Pinpoint the cell where the given text exists, returning its (x, y) midpoint coordinate. 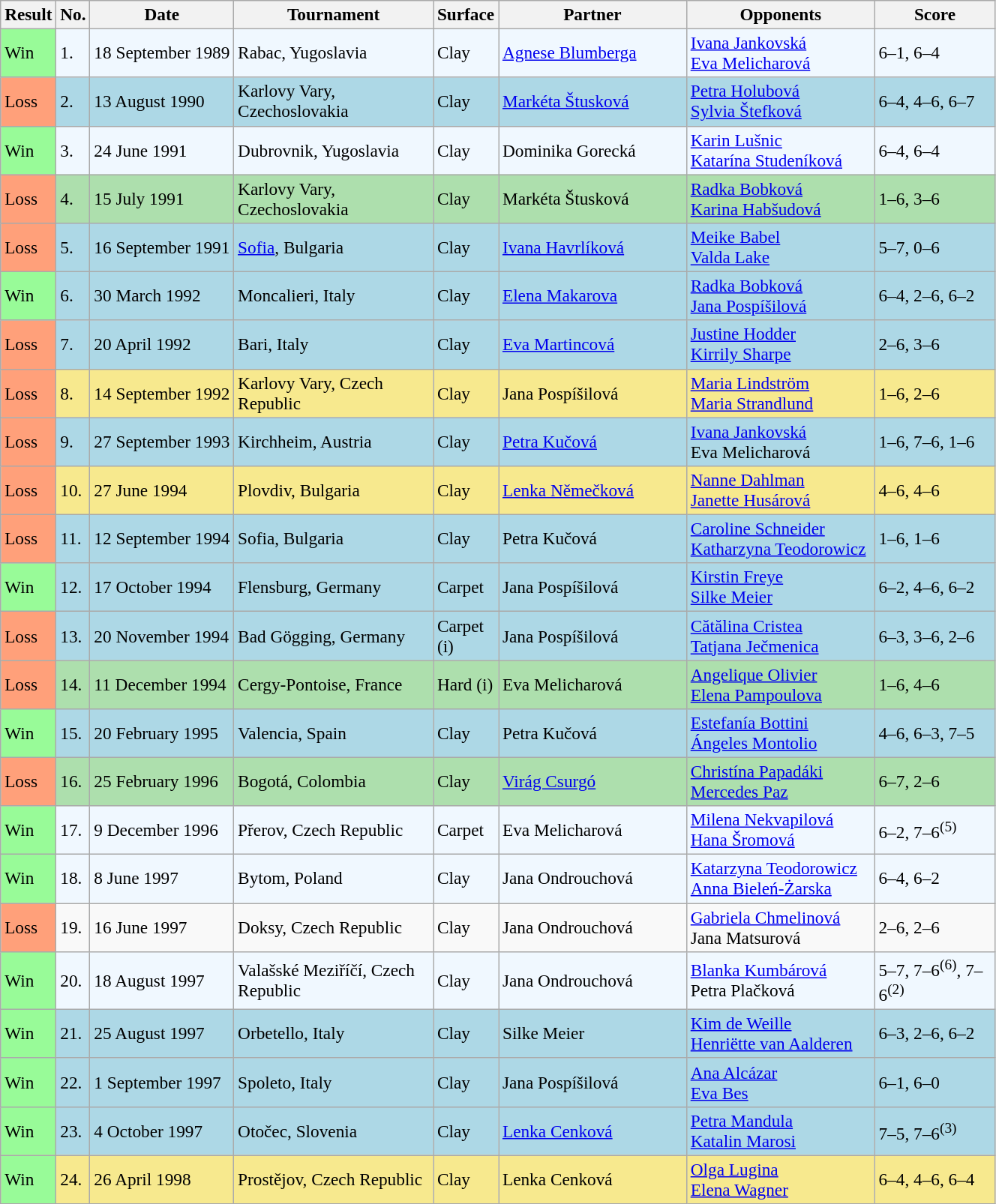
Surface (466, 14)
20 February 1995 (162, 733)
6–4, 4–6, 6–4 (934, 1180)
Radka Bobková Jana Pospíšilová (780, 295)
Nanne Dahlman Janette Husárová (780, 490)
Rabac, Yugoslavia (334, 52)
Flensburg, Germany (334, 588)
5–7, 7–6(6), 7–6(2) (934, 981)
15 July 1991 (162, 198)
Olga Lugina Elena Wagner (780, 1180)
25 August 1997 (162, 1033)
24 June 1991 (162, 150)
Plovdiv, Bulgaria (334, 490)
6–1, 6–0 (934, 1083)
8. (73, 393)
24. (73, 1180)
Agnese Blumberga (592, 52)
Estefanía Bottini Ángeles Montolio (780, 733)
Eva Martincová (592, 345)
6–4, 4–6, 6–7 (934, 102)
22. (73, 1083)
Přerov, Czech Republic (334, 831)
Carpet (i) (466, 636)
Score (934, 14)
1–6, 3–6 (934, 198)
Spoleto, Italy (334, 1083)
Bad Gögging, Germany (334, 636)
6. (73, 295)
Dubrovnik, Yugoslavia (334, 150)
2–6, 3–6 (934, 345)
25 February 1996 (162, 781)
18 August 1997 (162, 981)
13. (73, 636)
1–6, 1–6 (934, 538)
5. (73, 247)
11 December 1994 (162, 684)
Gabriela Chmelinová Jana Matsurová (780, 927)
11. (73, 538)
2–6, 2–6 (934, 927)
7–5, 7–6(3) (934, 1131)
Bytom, Poland (334, 879)
14 September 1992 (162, 393)
9 December 1996 (162, 831)
Petra Holubová Sylvia Štefková (780, 102)
Opponents (780, 14)
Milena Nekvapilová Hana Šromová (780, 831)
2. (73, 102)
Dominika Gorecká (592, 150)
4–6, 6–3, 7–5 (934, 733)
18 September 1989 (162, 52)
Otočec, Slovenia (334, 1131)
20 November 1994 (162, 636)
12. (73, 588)
Silke Meier (592, 1033)
16 June 1997 (162, 927)
Ana Alcázar Eva Bes (780, 1083)
19. (73, 927)
4. (73, 198)
27 September 1993 (162, 441)
Cergy-Pontoise, France (334, 684)
3. (73, 150)
Caroline Schneider Katharzyna Teodorowicz (780, 538)
Petra Mandula Katalin Marosi (780, 1131)
7. (73, 345)
6–1, 6–4 (934, 52)
Elena Makarova (592, 295)
Prostějov, Czech Republic (334, 1180)
Bogotá, Colombia (334, 781)
20 April 1992 (162, 345)
21. (73, 1033)
Justine Hodder Kirrily Sharpe (780, 345)
13 August 1990 (162, 102)
17. (73, 831)
1. (73, 52)
5–7, 0–6 (934, 247)
9. (73, 441)
12 September 1994 (162, 538)
Kirchheim, Austria (334, 441)
4 October 1997 (162, 1131)
26 April 1998 (162, 1180)
Cătălina Cristea Tatjana Ječmenica (780, 636)
6–2, 7–6(5) (934, 831)
Lenka Němečková (592, 490)
Katarzyna Teodorowicz Anna Bieleń-Żarska (780, 879)
16 September 1991 (162, 247)
23. (73, 1131)
Kirstin Freye Silke Meier (780, 588)
No. (73, 14)
Bari, Italy (334, 345)
Karin Lušnic Katarína Studeníková (780, 150)
Maria Lindström Maria Strandlund (780, 393)
Result (28, 14)
Partner (592, 14)
8 June 1997 (162, 879)
1–6, 2–6 (934, 393)
Radka Bobková Karina Habšudová (780, 198)
Valencia, Spain (334, 733)
Christína Papadáki Mercedes Paz (780, 781)
Valašské Meziříčí, Czech Republic (334, 981)
Meike Babel Valda Lake (780, 247)
15. (73, 733)
Karlovy Vary, Czech Republic (334, 393)
18. (73, 879)
1 September 1997 (162, 1083)
27 June 1994 (162, 490)
20. (73, 981)
14. (73, 684)
30 March 1992 (162, 295)
Blanka Kumbárová Petra Plačková (780, 981)
Date (162, 14)
Hard (i) (466, 684)
6–4, 2–6, 6–2 (934, 295)
1–6, 7–6, 1–6 (934, 441)
6–3, 2–6, 6–2 (934, 1033)
6–7, 2–6 (934, 781)
Doksy, Czech Republic (334, 927)
Virág Csurgó (592, 781)
Tournament (334, 14)
6–3, 3–6, 2–6 (934, 636)
6–4, 6–4 (934, 150)
17 October 1994 (162, 588)
16. (73, 781)
6–2, 4–6, 6–2 (934, 588)
Ivana Havrlíková (592, 247)
6–4, 6–2 (934, 879)
Kim de Weille Henriëtte van Aalderen (780, 1033)
Orbetello, Italy (334, 1033)
10. (73, 490)
Moncalieri, Italy (334, 295)
Angelique Olivier Elena Pampoulova (780, 684)
4–6, 4–6 (934, 490)
1–6, 4–6 (934, 684)
